Identify which cell holds the provided text, then report its (x, y) central coordinate. 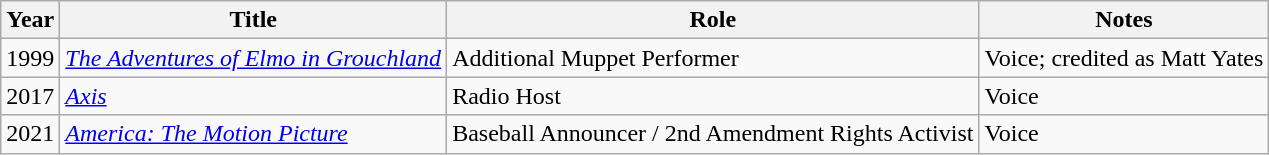
1999 (30, 58)
Axis (254, 96)
Additional Muppet Performer (713, 58)
America: The Motion Picture (254, 134)
Baseball Announcer / 2nd Amendment Rights Activist (713, 134)
Voice; credited as Matt Yates (1124, 58)
2021 (30, 134)
Radio Host (713, 96)
Notes (1124, 20)
Year (30, 20)
Title (254, 20)
2017 (30, 96)
Role (713, 20)
The Adventures of Elmo in Grouchland (254, 58)
